Find where the given text appears and provide that cell's center as [x, y] coordinate. 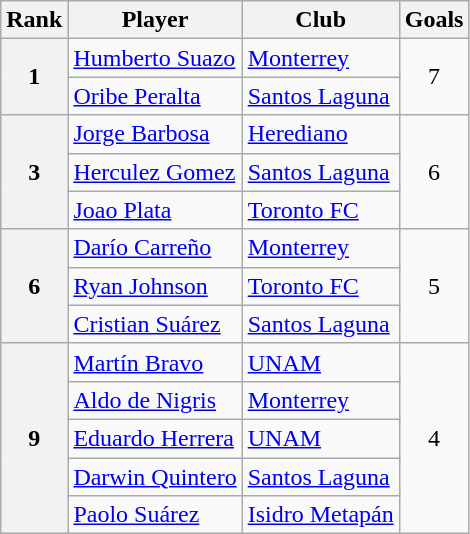
Ryan Johnson [155, 286]
Club [320, 20]
Herediano [320, 134]
Eduardo Herrera [155, 438]
Darío Carreño [155, 248]
Oribe Peralta [155, 96]
4 [434, 438]
5 [434, 286]
Paolo Suárez [155, 515]
Martín Bravo [155, 362]
Cristian Suárez [155, 324]
7 [434, 77]
Humberto Suazo [155, 58]
Rank [34, 20]
Aldo de Nigris [155, 400]
Goals [434, 20]
Player [155, 20]
Jorge Barbosa [155, 134]
Isidro Metapán [320, 515]
1 [34, 77]
Joao Plata [155, 210]
Darwin Quintero [155, 477]
9 [34, 438]
Herculez Gomez [155, 172]
3 [34, 172]
